Return [X, Y] of the center of cell containing provided text 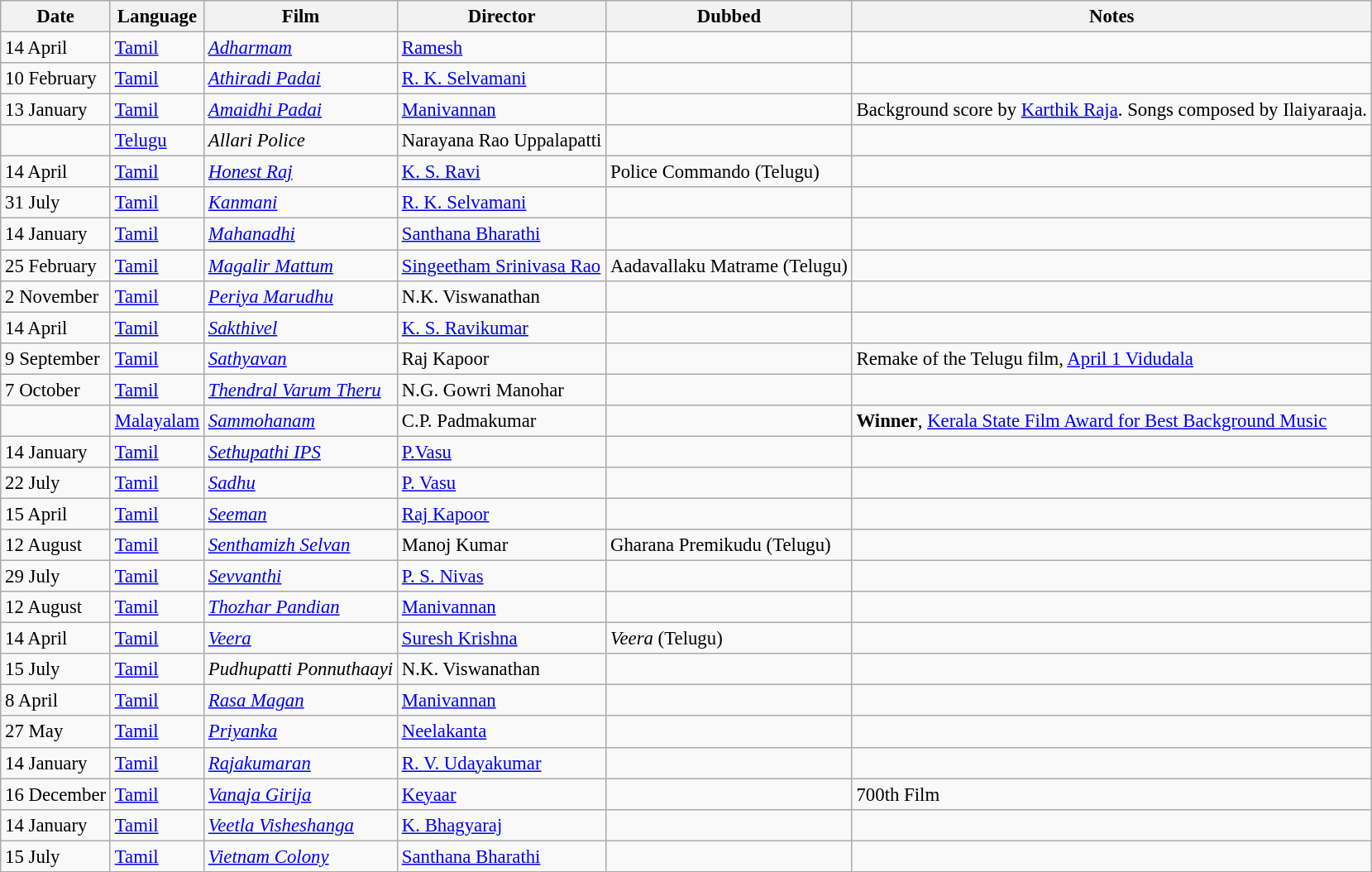
K. S. Ravikumar [501, 328]
Film [301, 17]
Neelakanta [501, 732]
Senthamizh Selvan [301, 545]
Police Commando (Telugu) [729, 172]
P.Vasu [501, 452]
Language [157, 17]
Sammohanam [301, 421]
16 December [56, 794]
Background score by Karthik Raja. Songs composed by Ilaiyaraaja. [1111, 110]
Narayana Rao Uppalapatti [501, 141]
P. Vasu [501, 483]
25 February [56, 266]
Suresh Krishna [501, 639]
K. Bhagyaraj [501, 825]
Singeetham Srinivasa Rao [501, 266]
Allari Police [301, 141]
Honest Raj [301, 172]
Sakthivel [301, 328]
Seeman [301, 514]
31 July [56, 203]
Athiradi Padai [301, 79]
Aadavallaku Matrame (Telugu) [729, 266]
Remake of the Telugu film, April 1 Vidudala [1111, 358]
Date [56, 17]
Rajakumaran [301, 763]
R. V. Udayakumar [501, 763]
Ramesh [501, 48]
Amaidhi Padai [301, 110]
Sethupathi IPS [301, 452]
Malayalam [157, 421]
Kanmani [301, 203]
Periya Marudhu [301, 296]
700th Film [1111, 794]
22 July [56, 483]
Veera [301, 639]
C.P. Padmakumar [501, 421]
K. S. Ravi [501, 172]
15 April [56, 514]
2 November [56, 296]
Thendral Varum Theru [301, 390]
Mahanadhi [301, 234]
Sathyavan [301, 358]
P. S. Nivas [501, 577]
Thozhar Pandian [301, 607]
Magalir Mattum [301, 266]
Veetla Visheshanga [301, 825]
8 April [56, 701]
29 July [56, 577]
Adharmam [301, 48]
Sadhu [301, 483]
10 February [56, 79]
27 May [56, 732]
7 October [56, 390]
Vietnam Colony [301, 856]
Pudhupatti Ponnuthaayi [301, 669]
Rasa Magan [301, 701]
Winner, Kerala State Film Award for Best Background Music [1111, 421]
Gharana Premikudu (Telugu) [729, 545]
Telugu [157, 141]
13 January [56, 110]
Keyaar [501, 794]
Director [501, 17]
Vanaja Girija [301, 794]
Manoj Kumar [501, 545]
Veera (Telugu) [729, 639]
Sevvanthi [301, 577]
Priyanka [301, 732]
N.G. Gowri Manohar [501, 390]
Dubbed [729, 17]
Notes [1111, 17]
9 September [56, 358]
